From the cell containing the given text, extract its center point as [x, y] coordinate. 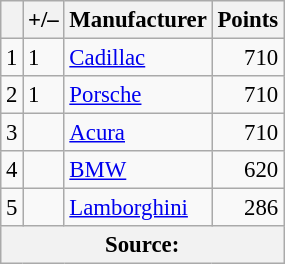
286 [248, 208]
+/– [44, 20]
5 [12, 208]
Lamborghini [138, 208]
3 [12, 133]
2 [12, 95]
Points [248, 20]
Manufacturer [138, 20]
4 [12, 170]
Source: [142, 245]
Cadillac [138, 58]
620 [248, 170]
Acura [138, 133]
Porsche [138, 95]
BMW [138, 170]
